Determine the (x, y) coordinate at the center of the cell enclosing the given text.  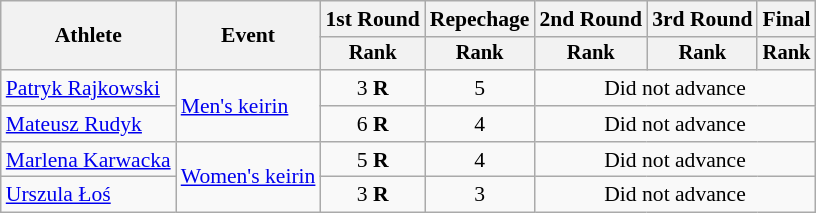
Urszula Łoś (88, 195)
Men's keirin (248, 106)
Patryk Rajkowski (88, 88)
Women's keirin (248, 178)
1st Round (372, 19)
3rd Round (702, 19)
3 (480, 195)
6 R (372, 124)
Event (248, 36)
5 (480, 88)
Final (786, 19)
2nd Round (590, 19)
Marlena Karwacka (88, 160)
Athlete (88, 36)
Mateusz Rudyk (88, 124)
5 R (372, 160)
Repechage (480, 19)
